Return the (X, Y) coordinate for the center point of the cell that contains the specified text.  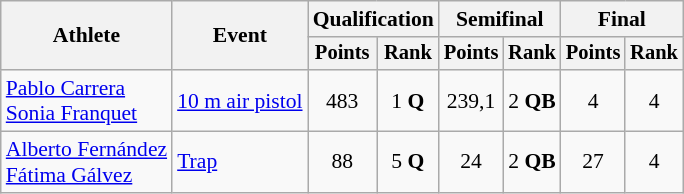
239,1 (471, 100)
Qualification (374, 19)
Trap (240, 162)
27 (593, 162)
24 (471, 162)
Alberto Fernández Fátima Gálvez (86, 162)
10 m air pistol (240, 100)
88 (342, 162)
Semifinal (500, 19)
Event (240, 36)
1 Q (408, 100)
5 Q (408, 162)
Final (622, 19)
483 (342, 100)
Pablo Carrera Sonia Franquet (86, 100)
Athlete (86, 36)
